Return [X, Y] of the center of cell containing provided text 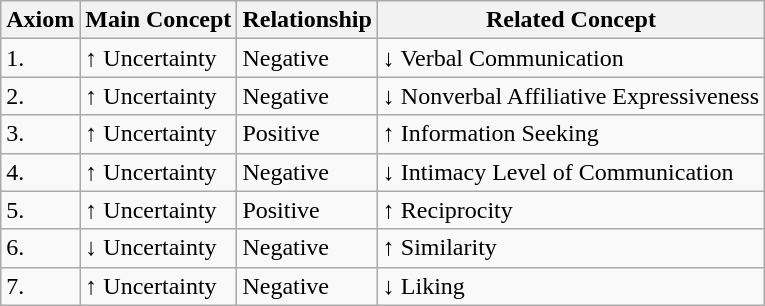
↑ Reciprocity [570, 210]
Relationship [307, 20]
3. [40, 134]
2. [40, 96]
4. [40, 172]
↓ Verbal Communication [570, 58]
1. [40, 58]
↑ Similarity [570, 248]
Axiom [40, 20]
↓ Intimacy Level of Communication [570, 172]
↓ Nonverbal Affiliative Expressiveness [570, 96]
↓ Uncertainty [158, 248]
↓ Liking [570, 286]
Main Concept [158, 20]
↑ Information Seeking [570, 134]
6. [40, 248]
Related Concept [570, 20]
7. [40, 286]
5. [40, 210]
